Pinpoint the cell where the given text exists, returning its (x, y) midpoint coordinate. 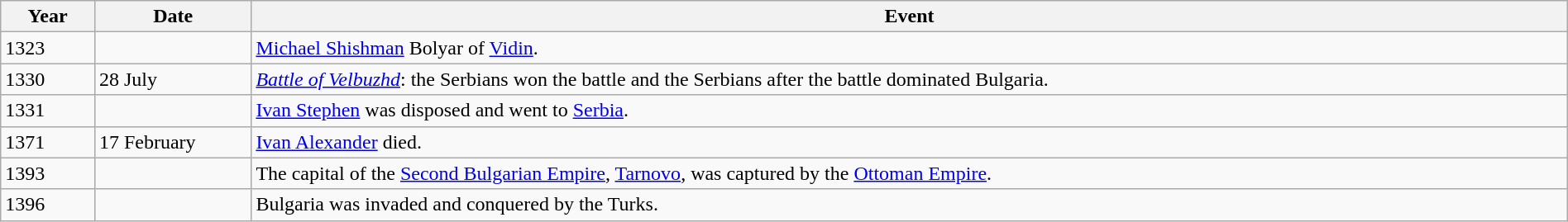
1331 (48, 111)
1371 (48, 142)
Michael Shishman Bolyar of Vidin. (910, 48)
Date (172, 17)
1396 (48, 205)
1393 (48, 173)
The capital of the Second Bulgarian Empire, Tarnovo, was captured by the Ottoman Empire. (910, 173)
Battle of Velbuzhd: the Serbians won the battle and the Serbians after the battle dominated Bulgaria. (910, 79)
28 July (172, 79)
1323 (48, 48)
Year (48, 17)
Ivan Alexander died. (910, 142)
1330 (48, 79)
17 February (172, 142)
Bulgaria was invaded and conquered by the Turks. (910, 205)
Ivan Stephen was disposed and went to Serbia. (910, 111)
Event (910, 17)
